Pinpoint the cell where the given text exists, returning its [x, y] midpoint coordinate. 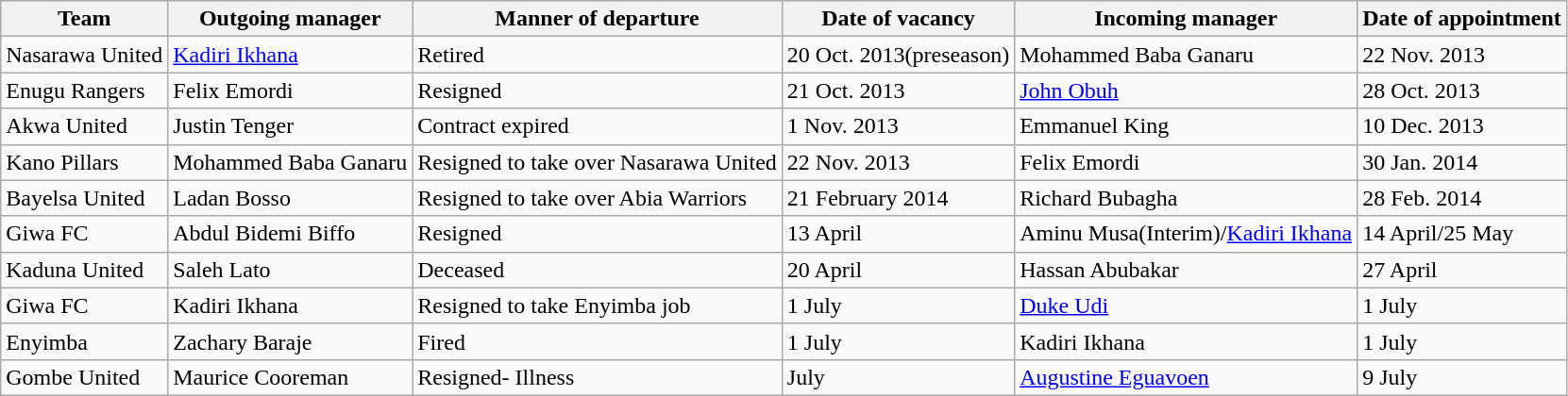
John Obuh [1186, 91]
20 Oct. 2013(preseason) [898, 55]
Retired [598, 55]
Bayelsa United [85, 198]
21 February 2014 [898, 198]
28 Feb. 2014 [1462, 198]
9 July [1462, 377]
Justin Tenger [291, 126]
Ladan Bosso [291, 198]
Enugu Rangers [85, 91]
Contract expired [598, 126]
Zachary Baraje [291, 341]
28 Oct. 2013 [1462, 91]
Kaduna United [85, 270]
Aminu Musa(Interim)/Kadiri Ikhana [1186, 234]
Manner of departure [598, 19]
Augustine Eguavoen [1186, 377]
27 April [1462, 270]
30 Jan. 2014 [1462, 162]
21 Oct. 2013 [898, 91]
Team [85, 19]
Nasarawa United [85, 55]
Deceased [598, 270]
Kano Pillars [85, 162]
Akwa United [85, 126]
Enyimba [85, 341]
Duke Udi [1186, 305]
Abdul Bidemi Biffo [291, 234]
10 Dec. 2013 [1462, 126]
Date of appointment [1462, 19]
14 April/25 May [1462, 234]
Outgoing manager [291, 19]
1 Nov. 2013 [898, 126]
13 April [898, 234]
Gombe United [85, 377]
Richard Bubagha [1186, 198]
20 April [898, 270]
Maurice Cooreman [291, 377]
Saleh Lato [291, 270]
Resigned to take over Nasarawa United [598, 162]
Hassan Abubakar [1186, 270]
Resigned to take Enyimba job [598, 305]
Emmanuel King [1186, 126]
Incoming manager [1186, 19]
Date of vacancy [898, 19]
Fired [598, 341]
Resigned to take over Abia Warriors [598, 198]
July [898, 377]
Resigned- Illness [598, 377]
